Return the [X, Y] coordinate for the center point of the cell that contains the specified text.  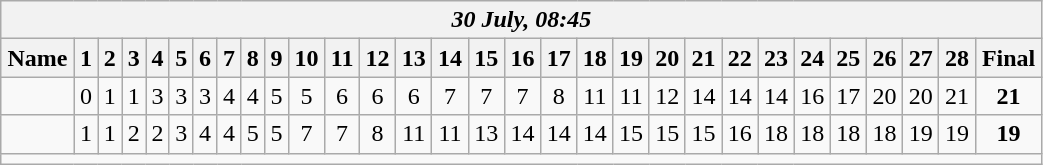
26 [884, 58]
22 [740, 58]
27 [921, 58]
0 [86, 96]
Name [38, 58]
24 [812, 58]
9 [277, 58]
28 [957, 58]
30 July, 08:45 [522, 20]
23 [776, 58]
10 [306, 58]
Final [1008, 58]
25 [848, 58]
